Provide the (X, Y) coordinate of the cell's center where the given text is located.  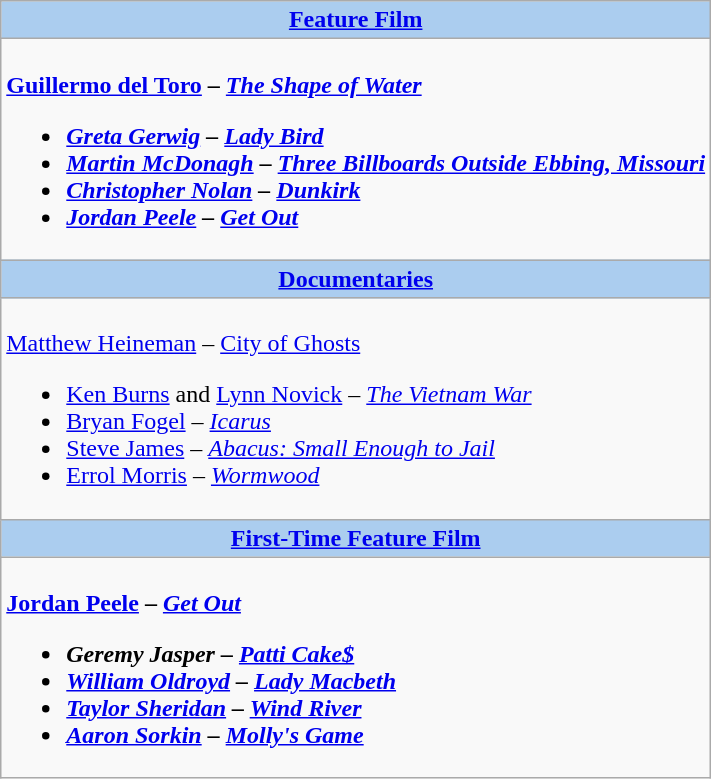
Documentaries (356, 279)
First-Time Feature Film (356, 538)
Jordan Peele – Get OutGeremy Jasper – Patti Cake$William Oldroyd – Lady MacbethTaylor Sheridan – Wind RiverAaron Sorkin – Molly's Game (356, 668)
Feature Film (356, 20)
